Return (X, Y) of the center of cell containing provided text 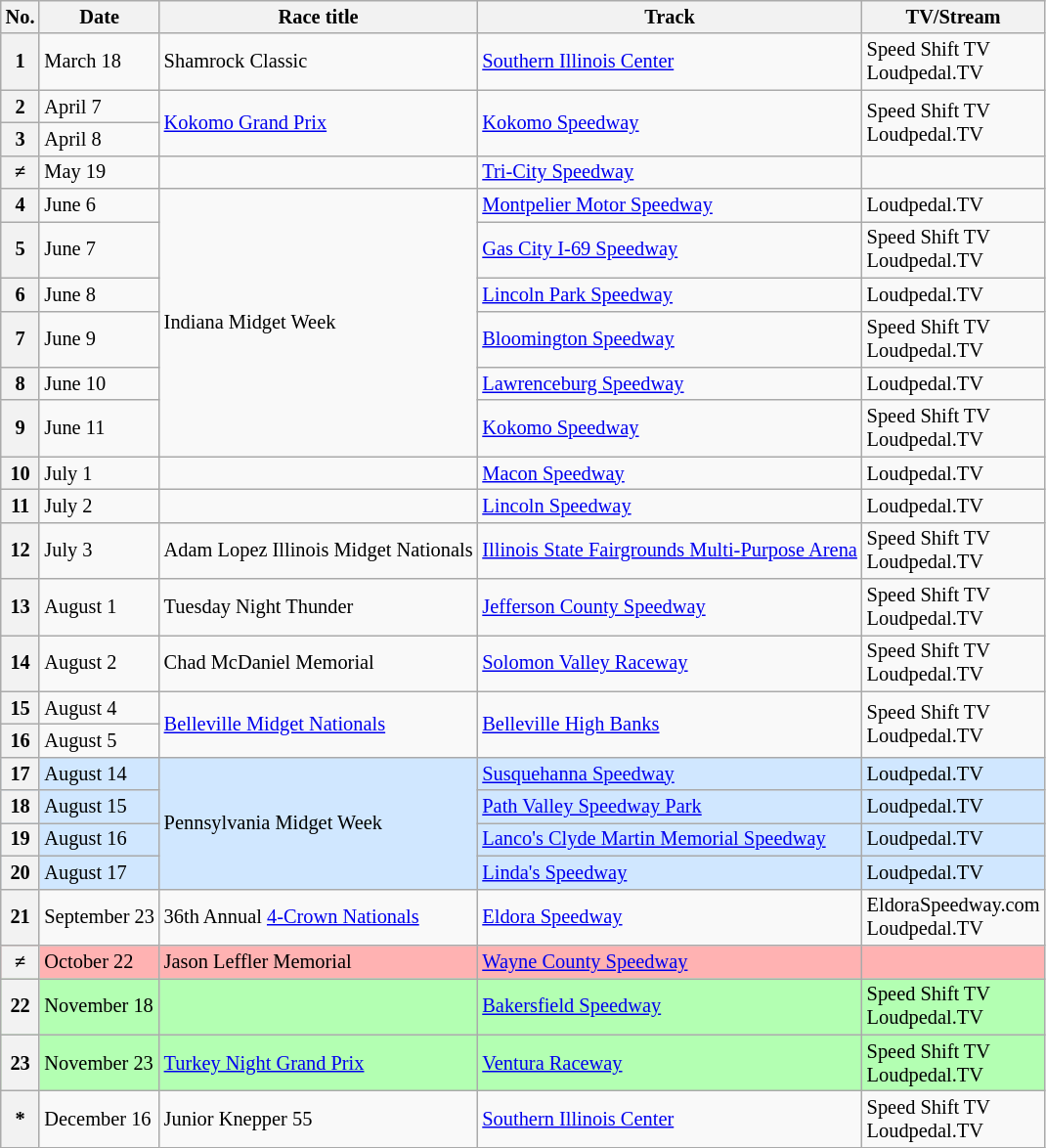
September 23 (99, 917)
June 10 (99, 383)
Jefferson County Speedway (669, 607)
19 (21, 839)
16 (21, 740)
Junior Knepper 55 (319, 1119)
22 (21, 1006)
Jason Leffler Memorial (319, 961)
July 1 (99, 473)
July 3 (99, 551)
13 (21, 607)
Adam Lopez Illinois Midget Nationals (319, 551)
Lincoln Park Speedway (669, 294)
May 19 (99, 172)
Susquehanna Speedway (669, 773)
November 23 (99, 1063)
August 4 (99, 708)
20 (21, 872)
Lincoln Speedway (669, 506)
36th Annual 4-Crown Nationals (319, 917)
August 14 (99, 773)
Solomon Valley Raceway (669, 663)
August 15 (99, 807)
Tri-City Speedway (669, 172)
1 (21, 62)
August 17 (99, 872)
6 (21, 294)
14 (21, 663)
June 6 (99, 205)
TV/Stream (954, 17)
June 8 (99, 294)
15 (21, 708)
Bakersfield Speedway (669, 1006)
April 8 (99, 139)
Gas City I-69 Speedway (669, 249)
Macon Speedway (669, 473)
3 (21, 139)
5 (21, 249)
Indiana Midget Week (319, 323)
11 (21, 506)
June 7 (99, 249)
April 7 (99, 107)
9 (21, 428)
Belleville Midget Nationals (319, 724)
23 (21, 1063)
Race title (319, 17)
July 2 (99, 506)
December 16 (99, 1119)
Lanco's Clyde Martin Memorial Speedway (669, 839)
August 16 (99, 839)
August 1 (99, 607)
Illinois State Fairgrounds Multi-Purpose Arena (669, 551)
Wayne County Speedway (669, 961)
8 (21, 383)
Ventura Raceway (669, 1063)
October 22 (99, 961)
June 9 (99, 339)
Path Valley Speedway Park (669, 807)
* (21, 1119)
Turkey Night Grand Prix (319, 1063)
Tuesday Night Thunder (319, 607)
November 18 (99, 1006)
Linda's Speedway (669, 872)
Shamrock Classic (319, 62)
7 (21, 339)
No. (21, 17)
21 (21, 917)
17 (21, 773)
March 18 (99, 62)
Montpelier Motor Speedway (669, 205)
Kokomo Grand Prix (319, 123)
EldoraSpeedway.comLoudpedal.TV (954, 917)
10 (21, 473)
Chad McDaniel Memorial (319, 663)
2 (21, 107)
18 (21, 807)
Pennsylvania Midget Week (319, 823)
August 5 (99, 740)
August 2 (99, 663)
12 (21, 551)
Date (99, 17)
4 (21, 205)
Belleville High Banks (669, 724)
June 11 (99, 428)
Track (669, 17)
Bloomington Speedway (669, 339)
Lawrenceburg Speedway (669, 383)
Eldora Speedway (669, 917)
